From the cell containing the given text, extract its center point as (x, y) coordinate. 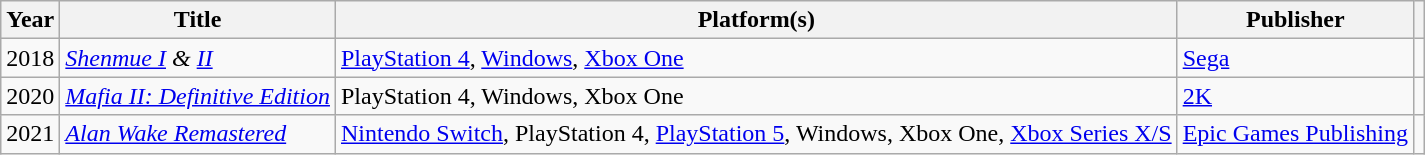
Title (198, 20)
Alan Wake Remastered (198, 134)
Publisher (1295, 20)
Platform(s) (756, 20)
Year (30, 20)
2018 (30, 58)
Shenmue I & II (198, 58)
Mafia II: Definitive Edition (198, 96)
Nintendo Switch, PlayStation 4, PlayStation 5, Windows, Xbox One, Xbox Series X/S (756, 134)
2K (1295, 96)
Epic Games Publishing (1295, 134)
Sega (1295, 58)
2020 (30, 96)
2021 (30, 134)
